Determine the [x, y] coordinate at the center of the cell enclosing the given text.  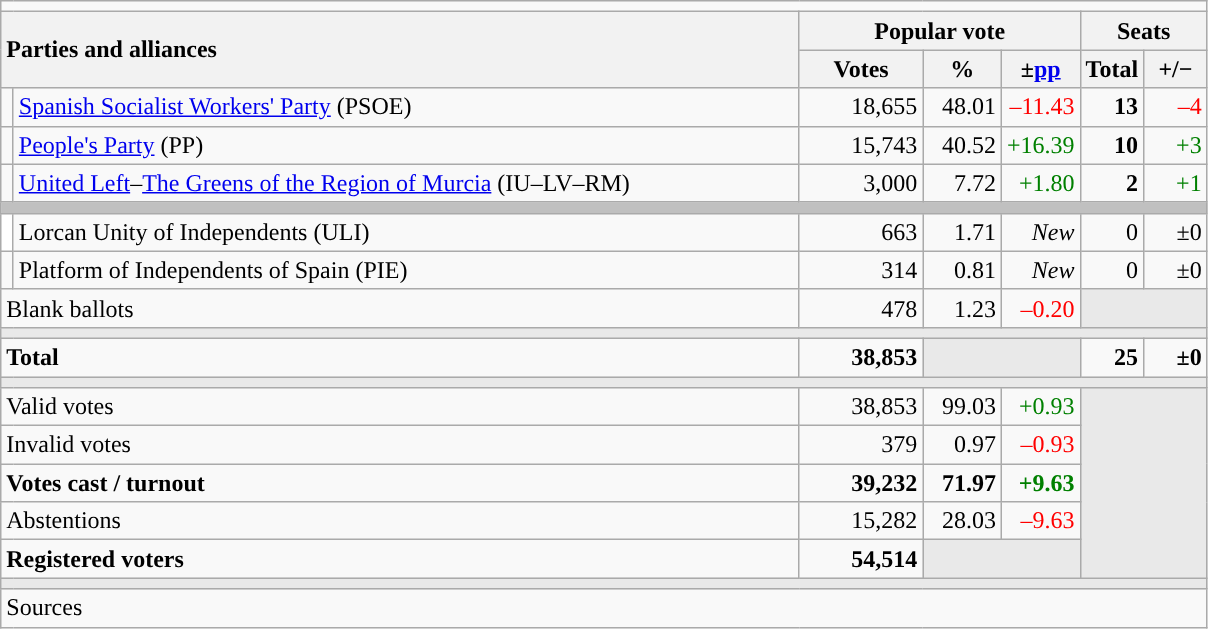
25 [1112, 357]
Sources [604, 608]
71.97 [962, 483]
+1.80 [1040, 183]
±pp [1040, 69]
Invalid votes [400, 445]
7.72 [962, 183]
People's Party (PP) [406, 145]
–0.93 [1040, 445]
Spanish Socialist Workers' Party (PSOE) [406, 107]
+/− [1176, 69]
Seats [1144, 31]
40.52 [962, 145]
18,655 [861, 107]
+0.93 [1040, 407]
3,000 [861, 183]
10 [1112, 145]
Popular vote [940, 31]
Lorcan Unity of Independents (ULI) [406, 232]
+9.63 [1040, 483]
1.23 [962, 308]
663 [861, 232]
Blank ballots [400, 308]
Platform of Independents of Spain (PIE) [406, 270]
2 [1112, 183]
379 [861, 445]
0.97 [962, 445]
54,514 [861, 559]
0.81 [962, 270]
48.01 [962, 107]
1.71 [962, 232]
478 [861, 308]
+3 [1176, 145]
Abstentions [400, 521]
28.03 [962, 521]
–0.20 [1040, 308]
% [962, 69]
Votes cast / turnout [400, 483]
13 [1112, 107]
15,282 [861, 521]
United Left–The Greens of the Region of Murcia (IU–LV–RM) [406, 183]
–11.43 [1040, 107]
15,743 [861, 145]
Valid votes [400, 407]
314 [861, 270]
Parties and alliances [400, 50]
99.03 [962, 407]
–9.63 [1040, 521]
Votes [861, 69]
–4 [1176, 107]
39,232 [861, 483]
+1 [1176, 183]
Registered voters [400, 559]
+16.39 [1040, 145]
